Find where the given text appears and provide that cell's center as (X, Y) coordinate. 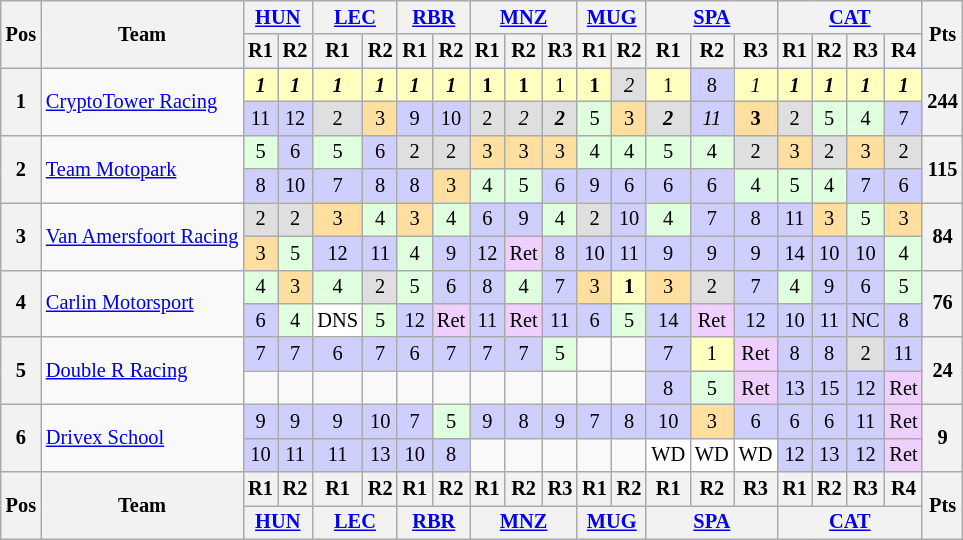
84 (942, 236)
CryptoTower Racing (142, 102)
76 (942, 304)
Double R Racing (142, 370)
244 (942, 102)
DNS (337, 320)
Team Motopark (142, 168)
115 (942, 168)
24 (942, 370)
15 (830, 388)
Van Amersfoort Racing (142, 236)
Carlin Motorsport (142, 304)
Drivex School (142, 438)
NC (865, 320)
